Provide the (X, Y) coordinate of the cell's center where the given text is located.  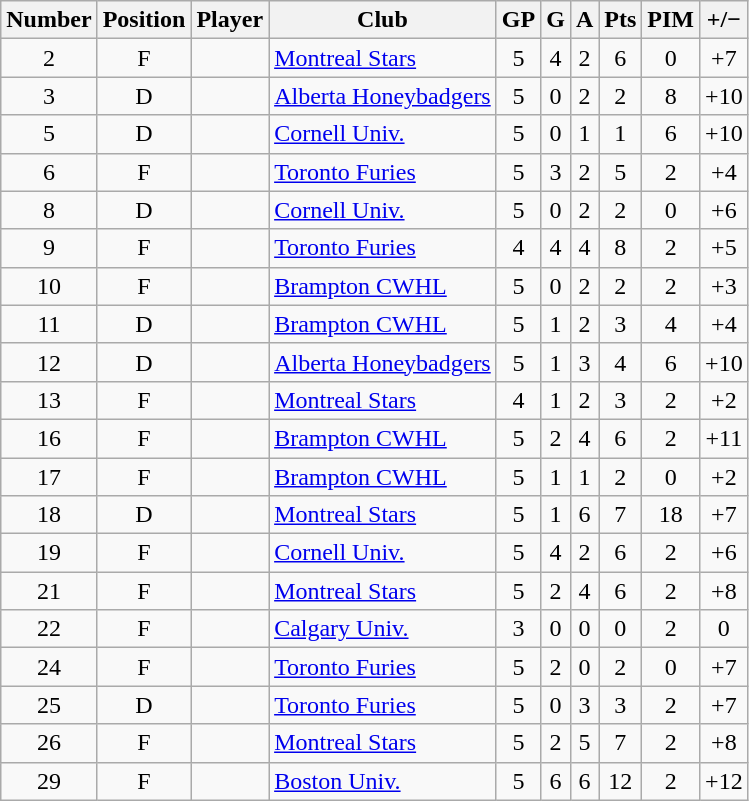
22 (49, 629)
+/− (724, 20)
9 (49, 248)
Position (144, 20)
Pts (620, 20)
17 (49, 477)
25 (49, 705)
Calgary Univ. (383, 629)
16 (49, 438)
Boston Univ. (383, 781)
Player (230, 20)
Number (49, 20)
+5 (724, 248)
+12 (724, 781)
+11 (724, 438)
11 (49, 324)
Club (383, 20)
24 (49, 667)
A (584, 20)
13 (49, 400)
+3 (724, 286)
PIM (671, 20)
29 (49, 781)
19 (49, 553)
26 (49, 743)
10 (49, 286)
GP (518, 20)
G (556, 20)
21 (49, 591)
